Return the (x, y) coordinate for the center point of the cell that contains the specified text.  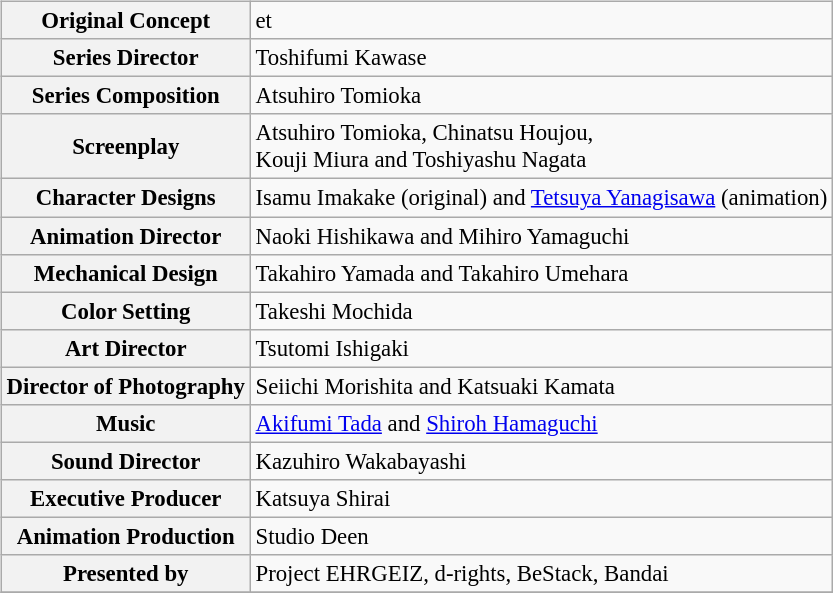
et (541, 21)
Mechanical Design (126, 273)
Art Director (126, 348)
Takeshi Mochida (541, 311)
Seiichi Morishita and Katsuaki Kamata (541, 386)
Kazuhiro Wakabayashi (541, 461)
Atsuhiro Tomioka, Chinatsu Houjou,Kouji Miura and Toshiyashu Nagata (541, 146)
Series Director (126, 58)
Tsutomi Ishigaki (541, 348)
Music (126, 423)
Animation Director (126, 235)
Series Composition (126, 96)
Atsuhiro Tomioka (541, 96)
Animation Production (126, 536)
Studio Deen (541, 536)
Sound Director (126, 461)
Takahiro Yamada and Takahiro Umehara (541, 273)
Original Concept (126, 21)
Naoki Hishikawa and Mihiro Yamaguchi (541, 235)
Executive Producer (126, 499)
Project EHRGEIZ, d-rights, BeStack, Bandai (541, 574)
Isamu Imakake (original) and Tetsuya Yanagisawa (animation) (541, 198)
Color Setting (126, 311)
Director of Photography (126, 386)
Toshifumi Kawase (541, 58)
Akifumi Tada and Shiroh Hamaguchi (541, 423)
Katsuya Shirai (541, 499)
Character Designs (126, 198)
Presented by (126, 574)
Screenplay (126, 146)
